Locate the cell with the specified text and output its [X, Y] center coordinate. 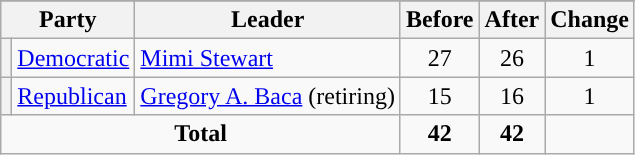
Before [440, 20]
27 [440, 58]
Democratic [74, 58]
Republican [74, 96]
Mimi Stewart [268, 58]
26 [512, 58]
Total [201, 134]
After [512, 20]
15 [440, 96]
Leader [268, 20]
Change [590, 20]
Party [68, 20]
Gregory A. Baca (retiring) [268, 96]
16 [512, 96]
